Find where the given text appears and provide that cell's center as [X, Y] coordinate. 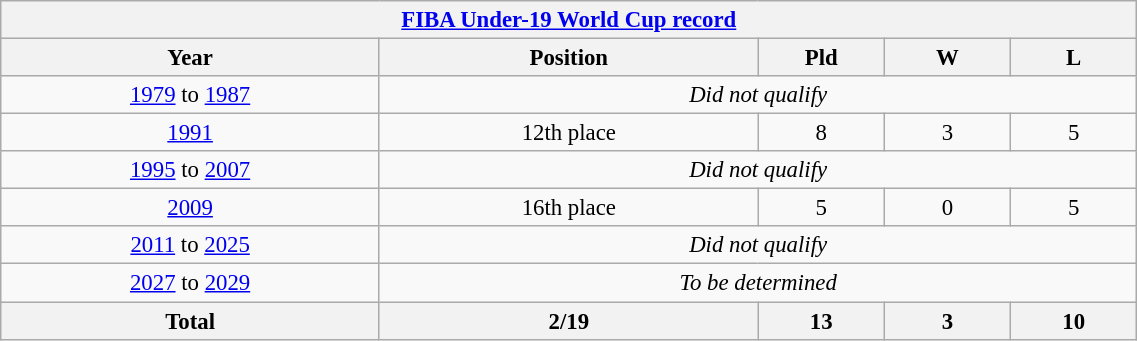
2009 [190, 208]
Year [190, 58]
Position [568, 58]
0 [947, 208]
8 [821, 133]
1991 [190, 133]
2027 to 2029 [190, 283]
1979 to 1987 [190, 95]
2/19 [568, 321]
Pld [821, 58]
2011 to 2025 [190, 245]
13 [821, 321]
12th place [568, 133]
16th place [568, 208]
FIBA Under-19 World Cup record [569, 20]
To be determined [758, 283]
W [947, 58]
1995 to 2007 [190, 170]
L [1074, 58]
10 [1074, 321]
Total [190, 321]
